Output the [X, Y] coordinate of the center of the cell containing the given text.  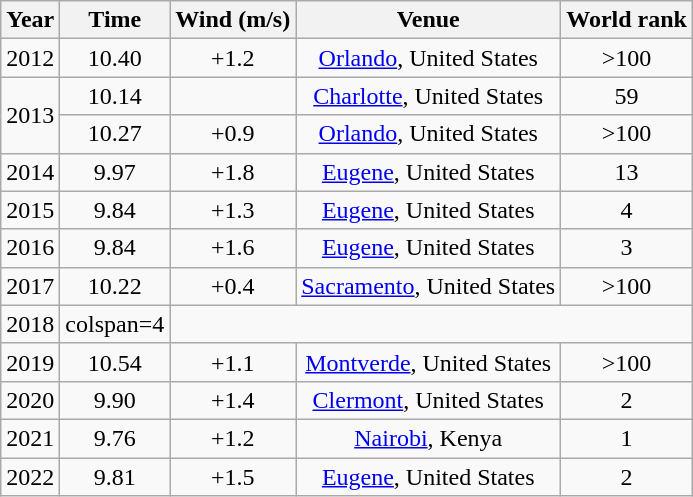
2014 [30, 172]
2022 [30, 477]
+0.9 [233, 134]
2018 [30, 324]
1 [627, 438]
9.97 [115, 172]
+1.8 [233, 172]
Clermont, United States [428, 400]
2019 [30, 362]
Nairobi, Kenya [428, 438]
9.90 [115, 400]
Venue [428, 20]
2013 [30, 115]
4 [627, 210]
13 [627, 172]
colspan=4 [115, 324]
2017 [30, 286]
2016 [30, 248]
+1.4 [233, 400]
2015 [30, 210]
+1.5 [233, 477]
10.22 [115, 286]
9.81 [115, 477]
2020 [30, 400]
9.76 [115, 438]
2012 [30, 58]
+1.6 [233, 248]
10.27 [115, 134]
10.40 [115, 58]
59 [627, 96]
+1.1 [233, 362]
10.54 [115, 362]
3 [627, 248]
Montverde, United States [428, 362]
Sacramento, United States [428, 286]
Year [30, 20]
10.14 [115, 96]
World rank [627, 20]
+0.4 [233, 286]
Time [115, 20]
2021 [30, 438]
Charlotte, United States [428, 96]
+1.3 [233, 210]
Wind (m/s) [233, 20]
